Detect which cell encompasses the target text, then output its (x, y) center coordinate. 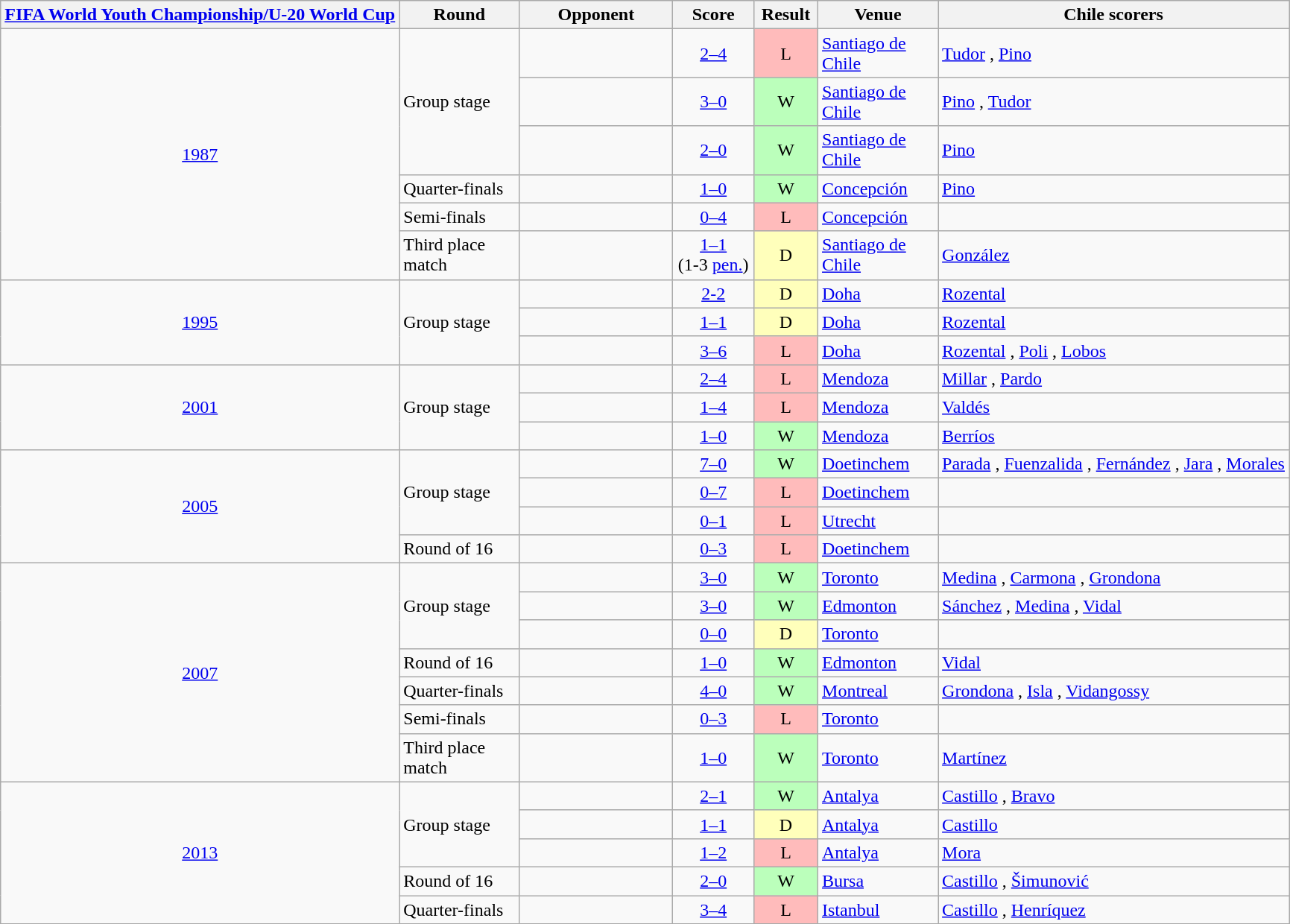
2001 (200, 407)
1–1 (1-3 pen.) (714, 255)
Istanbul (878, 910)
2–1 (714, 796)
4–0 (714, 691)
Tudor , Pino (1113, 54)
Medina , Carmona , Grondona (1113, 577)
0–1 (714, 521)
3–4 (714, 910)
Millar , Pardo (1113, 379)
Round (459, 15)
1987 (200, 154)
Venue (878, 15)
0–4 (714, 217)
0–7 (714, 493)
Pino , Tudor (1113, 101)
Mora (1113, 852)
Castillo , Šimunović (1113, 881)
7–0 (714, 464)
Castillo , Henríquez (1113, 910)
Result (785, 15)
Montreal (878, 691)
1–2 (714, 852)
3–6 (714, 350)
Utrecht (878, 521)
Chile scorers (1113, 15)
Sánchez , Medina , Vidal (1113, 606)
2-2 (714, 294)
Grondona , Isla , Vidangossy (1113, 691)
Castillo (1113, 824)
Valdés (1113, 407)
0–0 (714, 634)
1–4 (714, 407)
2007 (200, 672)
FIFA World Youth Championship/U-20 World Cup (200, 15)
Parada , Fuenzalida , Fernández , Jara , Morales (1113, 464)
Opponent (596, 15)
1995 (200, 322)
Vidal (1113, 662)
Bursa (878, 881)
2013 (200, 852)
Castillo , Bravo (1113, 796)
Berríos (1113, 436)
Martínez (1113, 757)
Score (714, 15)
González (1113, 255)
Rozental , Poli , Lobos (1113, 350)
2005 (200, 507)
